Detect which cell encompasses the target text, then output its [x, y] center coordinate. 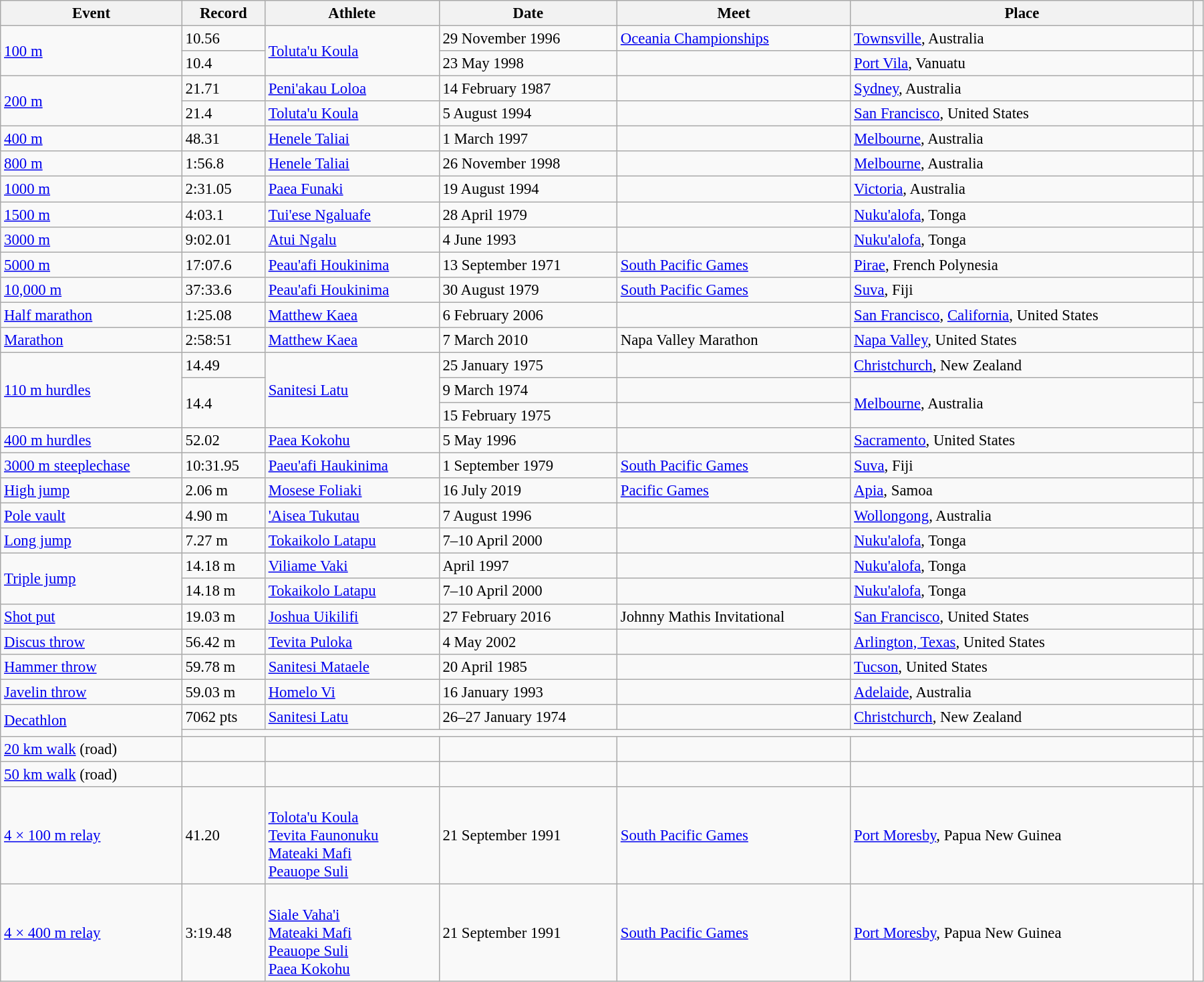
200 m [92, 102]
Hammer throw [92, 666]
Pirae, French Polynesia [1022, 265]
30 August 1979 [528, 289]
Sydney, Australia [1022, 89]
3000 m steeplechase [92, 466]
Long jump [92, 541]
Athlete [351, 13]
3000 m [92, 239]
Tui'ese Ngaluafe [351, 215]
7.27 m [223, 541]
Joshua Uikilifi [351, 616]
7 March 2010 [528, 340]
Sanitesi Mataele [351, 666]
1 September 1979 [528, 466]
19 August 1994 [528, 189]
Johnny Mathis Invitational [734, 616]
Javelin throw [92, 692]
Apia, Samoa [1022, 491]
Peni'akau Loloa [351, 89]
10,000 m [92, 289]
56.42 m [223, 642]
4 × 400 m relay [92, 933]
100 m [92, 51]
Paea Kokohu [351, 441]
'Aisea Tukutau [351, 516]
Place [1022, 13]
4 × 100 m relay [92, 836]
Viliame Vaki [351, 566]
Half marathon [92, 315]
2:31.05 [223, 189]
Tucson, United States [1022, 666]
59.78 m [223, 666]
Homelo Vi [351, 692]
21.4 [223, 114]
16 January 1993 [528, 692]
Townsville, Australia [1022, 39]
48.31 [223, 139]
14 February 1987 [528, 89]
2:58:51 [223, 340]
Paea Funaki [351, 189]
Atui Ngalu [351, 239]
Meet [734, 13]
Record [223, 13]
23 May 1998 [528, 64]
1:56.8 [223, 164]
5 August 1994 [528, 114]
4.90 m [223, 516]
15 February 1975 [528, 415]
Marathon [92, 340]
1:25.08 [223, 315]
400 m [92, 139]
3:19.48 [223, 933]
Napa Valley, United States [1022, 340]
Event [92, 13]
14.4 [223, 402]
Paeu'afi Haukinima [351, 466]
52.02 [223, 441]
4:03.1 [223, 215]
5 May 1996 [528, 441]
14.49 [223, 365]
Tevita Puloka [351, 642]
Wollongong, Australia [1022, 516]
Shot put [92, 616]
10.4 [223, 64]
7062 pts [223, 717]
2.06 m [223, 491]
April 1997 [528, 566]
Arlington, Texas, United States [1022, 642]
13 September 1971 [528, 265]
10:31.95 [223, 466]
110 m hurdles [92, 390]
28 April 1979 [528, 215]
1 March 1997 [528, 139]
29 November 1996 [528, 39]
Oceania Championships [734, 39]
800 m [92, 164]
Victoria, Australia [1022, 189]
Siale Vaha'iMateaki MafiPeauope SuliPaea Kokohu [351, 933]
Pole vault [92, 516]
Napa Valley Marathon [734, 340]
27 February 2016 [528, 616]
19.03 m [223, 616]
26 November 1998 [528, 164]
Date [528, 13]
9 March 1974 [528, 390]
5000 m [92, 265]
1000 m [92, 189]
Pacific Games [734, 491]
59.03 m [223, 692]
26–27 January 1974 [528, 717]
25 January 1975 [528, 365]
4 June 1993 [528, 239]
4 May 2002 [528, 642]
400 m hurdles [92, 441]
San Francisco, California, United States [1022, 315]
16 July 2019 [528, 491]
20 April 1985 [528, 666]
17:07.6 [223, 265]
1500 m [92, 215]
50 km walk (road) [92, 774]
High jump [92, 491]
Tolota'u KoulaTevita FaunonukuMateaki MafiPeauope Suli [351, 836]
Triple jump [92, 579]
Port Vila, Vanuatu [1022, 64]
9:02.01 [223, 239]
Sacramento, United States [1022, 441]
Discus throw [92, 642]
41.20 [223, 836]
Adelaide, Australia [1022, 692]
20 km walk (road) [92, 749]
Mosese Foliaki [351, 491]
10.56 [223, 39]
7 August 1996 [528, 516]
21.71 [223, 89]
Decathlon [92, 721]
6 February 2006 [528, 315]
37:33.6 [223, 289]
